Output the [x, y] coordinate of the center of the cell containing the given text.  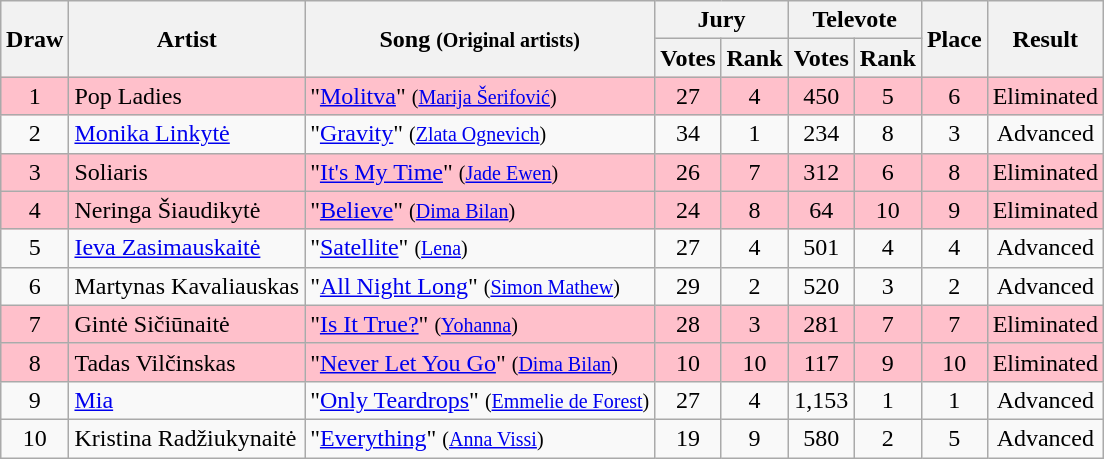
"Molitva" (Marija Šerifović) [480, 96]
Soliaris [187, 172]
"Satellite" (Lena) [480, 248]
"Gravity" (Zlata Ognevich) [480, 134]
450 [821, 96]
Draw [35, 39]
Artist [187, 39]
Mia [187, 400]
24 [688, 210]
"Everything" (Anna Vissi) [480, 438]
Tadas Vilčinskas [187, 362]
"Is It True?" (Yohanna) [480, 324]
Result [1045, 39]
"Never Let You Go" (Dima Bilan) [480, 362]
"It's My Time" (Jade Ewen) [480, 172]
"Believe" (Dima Bilan) [480, 210]
Televote [854, 20]
Neringa Šiaudikytė [187, 210]
312 [821, 172]
281 [821, 324]
580 [821, 438]
Place [954, 39]
501 [821, 248]
"Only Teardrops" (Emmelie de Forest) [480, 400]
19 [688, 438]
26 [688, 172]
Kristina Radžiukynaitė [187, 438]
1,153 [821, 400]
29 [688, 286]
28 [688, 324]
Martynas Kavaliauskas [187, 286]
"All Night Long" (Simon Mathew) [480, 286]
34 [688, 134]
Ieva Zasimauskaitė [187, 248]
Jury [722, 20]
Pop Ladies [187, 96]
520 [821, 286]
117 [821, 362]
234 [821, 134]
Gintė Sičiūnaitė [187, 324]
64 [821, 210]
Monika Linkytė [187, 134]
Song (Original artists) [480, 39]
